Output the [x, y] coordinate of the center of the cell containing the given text.  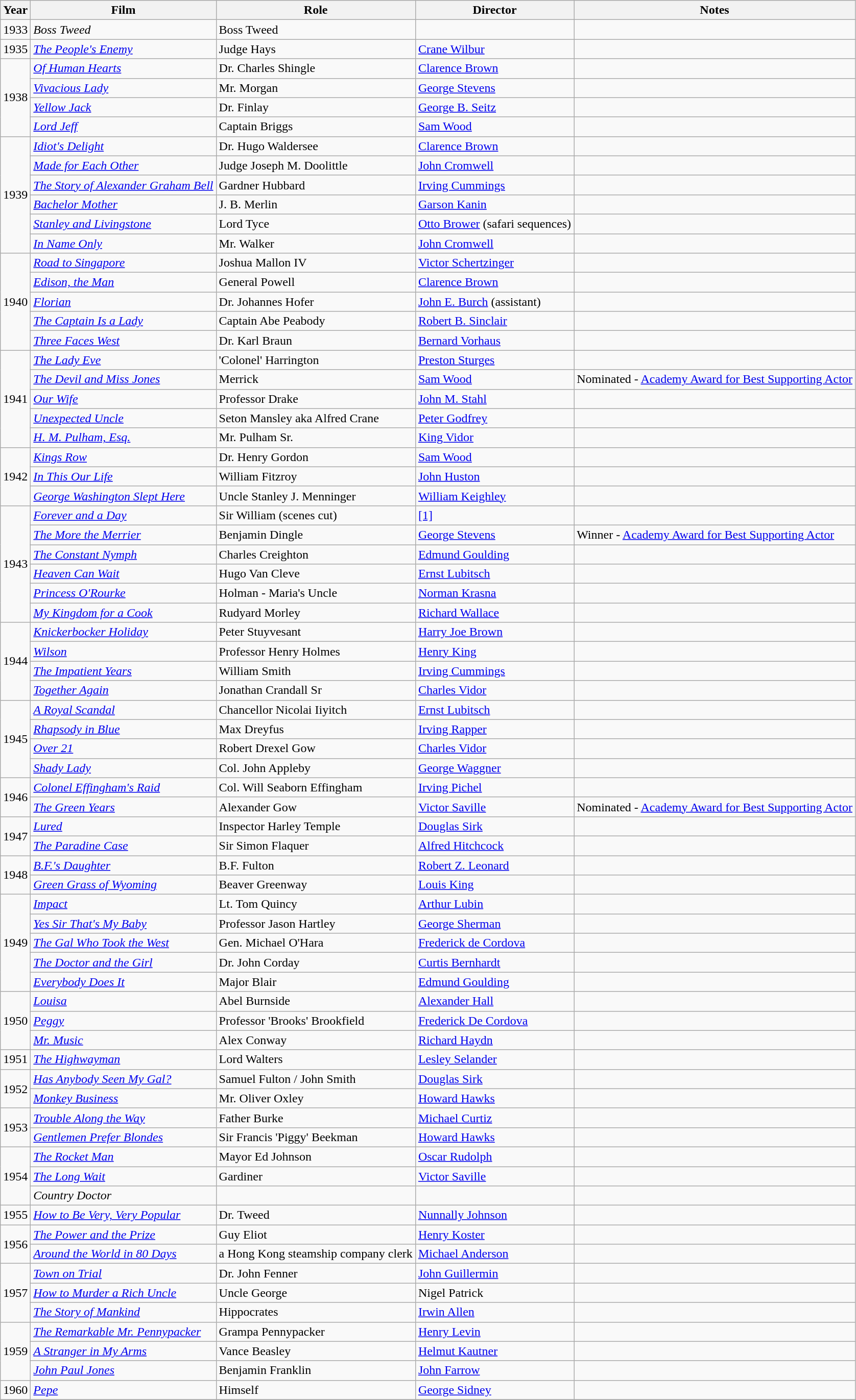
Lured [124, 826]
The Devil and Miss Jones [124, 379]
Dr. John Corday [316, 962]
Uncle George [316, 1293]
Louisa [124, 1001]
1959 [15, 1351]
Director [494, 10]
Robert B. Sinclair [494, 321]
1940 [15, 302]
Guy Eliot [316, 1235]
Jonathan Crandall Sr [316, 690]
Henry Levin [494, 1332]
My Kingdom for a Cook [124, 613]
1938 [15, 98]
Country Doctor [124, 1196]
Helmut Kautner [494, 1351]
Charles Creighton [316, 554]
1942 [15, 476]
Professor 'Brooks' Brookfield [316, 1021]
Dr. Karl Braun [316, 341]
Monkey Business [124, 1098]
Year [15, 10]
William Smith [316, 671]
The Rocket Man [124, 1156]
John Farrow [494, 1370]
Princess O'Rourke [124, 593]
William Keighley [494, 496]
The Paradine Case [124, 846]
1951 [15, 1059]
The Remarkable Mr. Pennypacker [124, 1332]
Pepe [124, 1390]
1945 [15, 739]
Notes [715, 10]
Of Human Hearts [124, 68]
How to Be Very, Very Popular [124, 1215]
How to Murder a Rich Uncle [124, 1293]
The Long Wait [124, 1176]
a Hong Kong steamship company clerk [316, 1254]
Rhapsody in Blue [124, 729]
1939 [15, 195]
Gentlemen Prefer Blondes [124, 1137]
Dr. Johannes Hofer [316, 302]
Dr. John Fenner [316, 1273]
Inspector Harley Temple [316, 826]
Town on Trial [124, 1273]
Irving Rapper [494, 729]
Col. Will Seaborn Effingham [316, 787]
Everybody Does It [124, 982]
Peggy [124, 1021]
Chancellor Nicolai Iiyitch [316, 710]
1933 [15, 30]
General Powell [316, 282]
Unexpected Uncle [124, 418]
Otto Brower (safari sequences) [494, 224]
The Story of Mankind [124, 1312]
1955 [15, 1215]
Florian [124, 302]
Vance Beasley [316, 1351]
The Constant Nymph [124, 554]
John Huston [494, 476]
B.F. Fulton [316, 865]
Trouble Along the Way [124, 1118]
Dr. Tweed [316, 1215]
Alexander Gow [316, 807]
The Doctor and the Girl [124, 962]
Alfred Hitchcock [494, 846]
John E. Burch (assistant) [494, 302]
Green Grass of Wyoming [124, 885]
Alex Conway [316, 1040]
1952 [15, 1089]
The Impatient Years [124, 671]
Gardiner [316, 1176]
Hugo Van Cleve [316, 574]
1953 [15, 1127]
Gardner Hubbard [316, 185]
George Waggner [494, 768]
Impact [124, 904]
William Fitzroy [316, 476]
The Highwayman [124, 1059]
Lord Tyce [316, 224]
Road to Singapore [124, 263]
Dr. Finlay [316, 107]
John M. Stahl [494, 399]
1941 [15, 399]
Harry Joe Brown [494, 632]
Captain Abe Peabody [316, 321]
Professor Jason Hartley [316, 924]
King Vidor [494, 438]
Made for Each Other [124, 165]
Professor Henry Holmes [316, 651]
Sir Francis 'Piggy' Beekman [316, 1137]
1956 [15, 1244]
H. M. Pulham, Esq. [124, 438]
Frederick de Cordova [494, 943]
Oscar Rudolph [494, 1156]
Henry King [494, 651]
Benjamin Franklin [316, 1370]
Uncle Stanley J. Menninger [316, 496]
Louis King [494, 885]
Together Again [124, 690]
1954 [15, 1176]
Shady Lady [124, 768]
Irwin Allen [494, 1312]
The Lady Eve [124, 360]
Norman Krasna [494, 593]
George Washington Slept Here [124, 496]
1957 [15, 1293]
Lord Walters [316, 1059]
Holman - Maria's Uncle [316, 593]
Around the World in 80 Days [124, 1254]
Himself [316, 1390]
1947 [15, 836]
Edison, the Man [124, 282]
Mr. Music [124, 1040]
Irving Pichel [494, 787]
Robert Z. Leonard [494, 865]
J. B. Merlin [316, 204]
A Stranger in My Arms [124, 1351]
Henry Koster [494, 1235]
Mr. Morgan [316, 88]
Yellow Jack [124, 107]
Samuel Fulton / John Smith [316, 1079]
Professor Drake [316, 399]
George B. Seitz [494, 107]
Sir William (scenes cut) [316, 515]
Garson Kanin [494, 204]
Mayor Ed Johnson [316, 1156]
Victor Schertzinger [494, 263]
Seton Mansley aka Alfred Crane [316, 418]
1948 [15, 875]
John Guillermin [494, 1273]
Major Blair [316, 982]
1950 [15, 1021]
Peter Godfrey [494, 418]
B.F.'s Daughter [124, 865]
Kings Row [124, 457]
Knickerbocker Holiday [124, 632]
A Royal Scandal [124, 710]
Joshua Mallon IV [316, 263]
Merrick [316, 379]
In Name Only [124, 244]
1946 [15, 797]
Mr. Pulham Sr. [316, 438]
The People's Enemy [124, 49]
Has Anybody Seen My Gal? [124, 1079]
Dr. Charles Shingle [316, 68]
1935 [15, 49]
Over 21 [124, 749]
Lesley Selander [494, 1059]
Peter Stuyvesant [316, 632]
Arthur Lubin [494, 904]
Grampa Pennypacker [316, 1332]
Father Burke [316, 1118]
Vivacious Lady [124, 88]
Dr. Hugo Waldersee [316, 146]
Yes Sir That's My Baby [124, 924]
In This Our Life [124, 476]
The Gal Who Took the West [124, 943]
Nunnally Johnson [494, 1215]
Crane Wilbur [494, 49]
Mr. Oliver Oxley [316, 1098]
Winner - Academy Award for Best Supporting Actor [715, 535]
1944 [15, 661]
George Sherman [494, 924]
Col. John Appleby [316, 768]
Mr. Walker [316, 244]
The Captain Is a Lady [124, 321]
Nigel Patrick [494, 1293]
Michael Curtiz [494, 1118]
1943 [15, 564]
Abel Burnside [316, 1001]
Alexander Hall [494, 1001]
Richard Haydn [494, 1040]
Robert Drexel Gow [316, 749]
Our Wife [124, 399]
Colonel Effingham's Raid [124, 787]
Michael Anderson [494, 1254]
Three Faces West [124, 341]
Richard Wallace [494, 613]
1949 [15, 943]
Film [124, 10]
Sir Simon Flaquer [316, 846]
George Sidney [494, 1390]
Captain Briggs [316, 127]
The Power and the Prize [124, 1235]
Wilson [124, 651]
Rudyard Morley [316, 613]
Heaven Can Wait [124, 574]
Judge Hays [316, 49]
The Green Years [124, 807]
Hippocrates [316, 1312]
Stanley and Livingstone [124, 224]
John Paul Jones [124, 1370]
Lord Jeff [124, 127]
Bernard Vorhaus [494, 341]
Forever and a Day [124, 515]
Curtis Bernhardt [494, 962]
Role [316, 10]
Lt. Tom Quincy [316, 904]
1960 [15, 1390]
Preston Sturges [494, 360]
Benjamin Dingle [316, 535]
The More the Merrier [124, 535]
Judge Joseph M. Doolittle [316, 165]
Dr. Henry Gordon [316, 457]
Frederick De Cordova [494, 1021]
Bachelor Mother [124, 204]
The Story of Alexander Graham Bell [124, 185]
Gen. Michael O'Hara [316, 943]
[1] [494, 515]
'Colonel' Harrington [316, 360]
Beaver Greenway [316, 885]
Max Dreyfus [316, 729]
Idiot's Delight [124, 146]
